Provide the [x, y] coordinate of the cell's center where the given text is located.  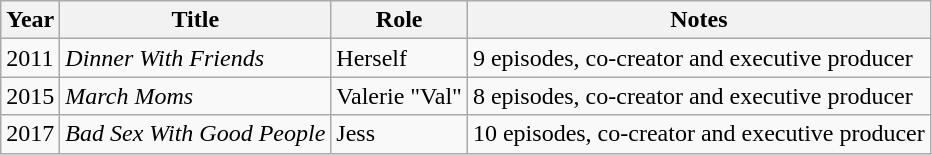
2011 [30, 58]
Valerie "Val" [400, 96]
10 episodes, co-creator and executive producer [698, 134]
Role [400, 20]
Jess [400, 134]
Year [30, 20]
Notes [698, 20]
Title [196, 20]
Bad Sex With Good People [196, 134]
Herself [400, 58]
2017 [30, 134]
9 episodes, co-creator and executive producer [698, 58]
2015 [30, 96]
8 episodes, co-creator and executive producer [698, 96]
Dinner With Friends [196, 58]
March Moms [196, 96]
